Locate the cell with the specified text and output its [x, y] center coordinate. 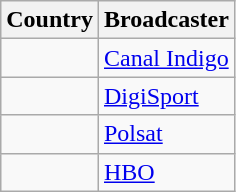
Canal Indigo [166, 58]
HBO [166, 172]
Broadcaster [166, 20]
Polsat [166, 134]
DigiSport [166, 96]
Country [50, 20]
